Identify which cell holds the provided text, then report its [x, y] central coordinate. 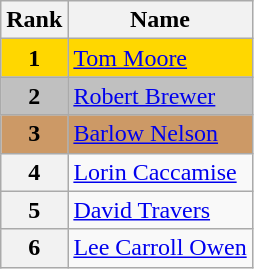
4 [34, 172]
Rank [34, 20]
1 [34, 58]
Tom Moore [160, 58]
5 [34, 210]
3 [34, 134]
Name [160, 20]
2 [34, 96]
Lee Carroll Owen [160, 248]
Barlow Nelson [160, 134]
Robert Brewer [160, 96]
Lorin Caccamise [160, 172]
David Travers [160, 210]
6 [34, 248]
